For the text-containing cell, return its midpoint in (x, y) coordinate format. 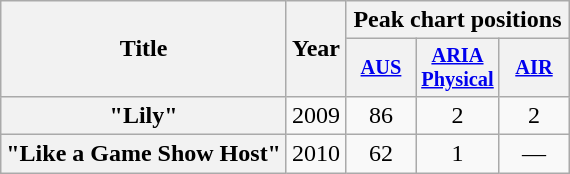
ARIAPhysical (457, 68)
Title (144, 49)
86 (382, 115)
AUS (382, 68)
"Like a Game Show Host" (144, 154)
— (534, 154)
Year (316, 49)
2009 (316, 115)
2010 (316, 154)
AIR (534, 68)
Peak chart positions (458, 20)
1 (457, 154)
"Lily" (144, 115)
62 (382, 154)
